Provide the [x, y] coordinate of the cell's center where the given text is located.  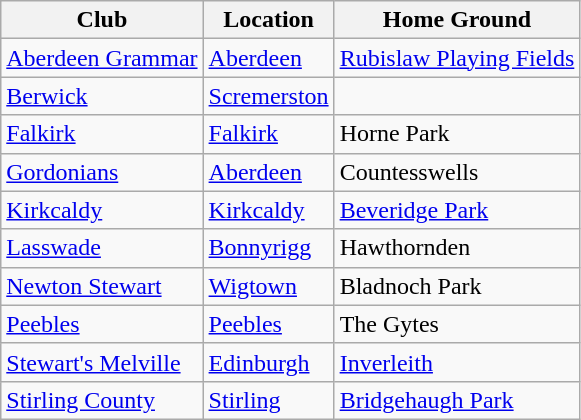
Countesswells [457, 172]
Stewart's Melville [102, 362]
Location [268, 20]
Scremerston [268, 96]
Lasswade [102, 248]
Inverleith [457, 362]
Hawthornden [457, 248]
Stirling [268, 400]
Aberdeen Grammar [102, 58]
Horne Park [457, 134]
Rubislaw Playing Fields [457, 58]
Club [102, 20]
Gordonians [102, 172]
The Gytes [457, 324]
Bladnoch Park [457, 286]
Edinburgh [268, 362]
Berwick [102, 96]
Bridgehaugh Park [457, 400]
Stirling County [102, 400]
Beveridge Park [457, 210]
Bonnyrigg [268, 248]
Newton Stewart [102, 286]
Home Ground [457, 20]
Wigtown [268, 286]
